Scan for the cell matching the given text and deliver its [X, Y] coordinate at center. 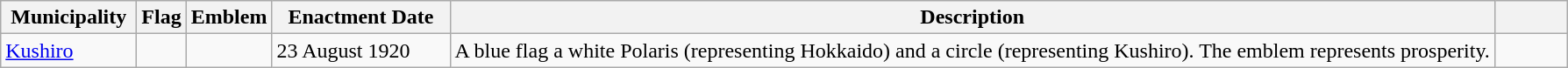
Municipality [68, 17]
A blue flag a white Polaris (representing Hokkaido) and a circle (representing Kushiro). The emblem represents prosperity. [972, 51]
Flag [161, 17]
Enactment Date [361, 17]
Description [972, 17]
23 August 1920 [361, 51]
Kushiro [68, 51]
Emblem [229, 17]
